Return (x, y) of the center of cell containing provided text 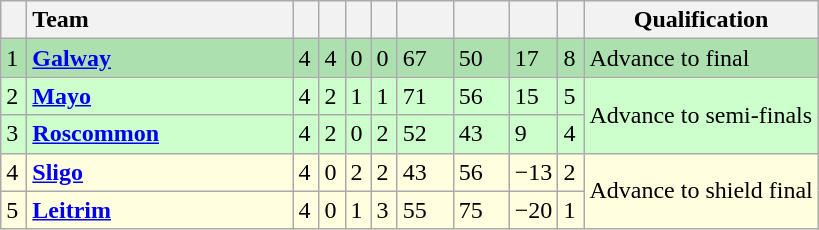
−13 (534, 172)
17 (534, 58)
Mayo (160, 96)
9 (534, 134)
55 (425, 210)
Advance to shield final (701, 191)
Galway (160, 58)
52 (425, 134)
67 (425, 58)
Leitrim (160, 210)
Roscommon (160, 134)
8 (571, 58)
Advance to semi-finals (701, 115)
71 (425, 96)
Advance to final (701, 58)
Sligo (160, 172)
Team (160, 20)
15 (534, 96)
Qualification (701, 20)
50 (481, 58)
75 (481, 210)
−20 (534, 210)
